From the cell containing the given text, extract its center point as (X, Y) coordinate. 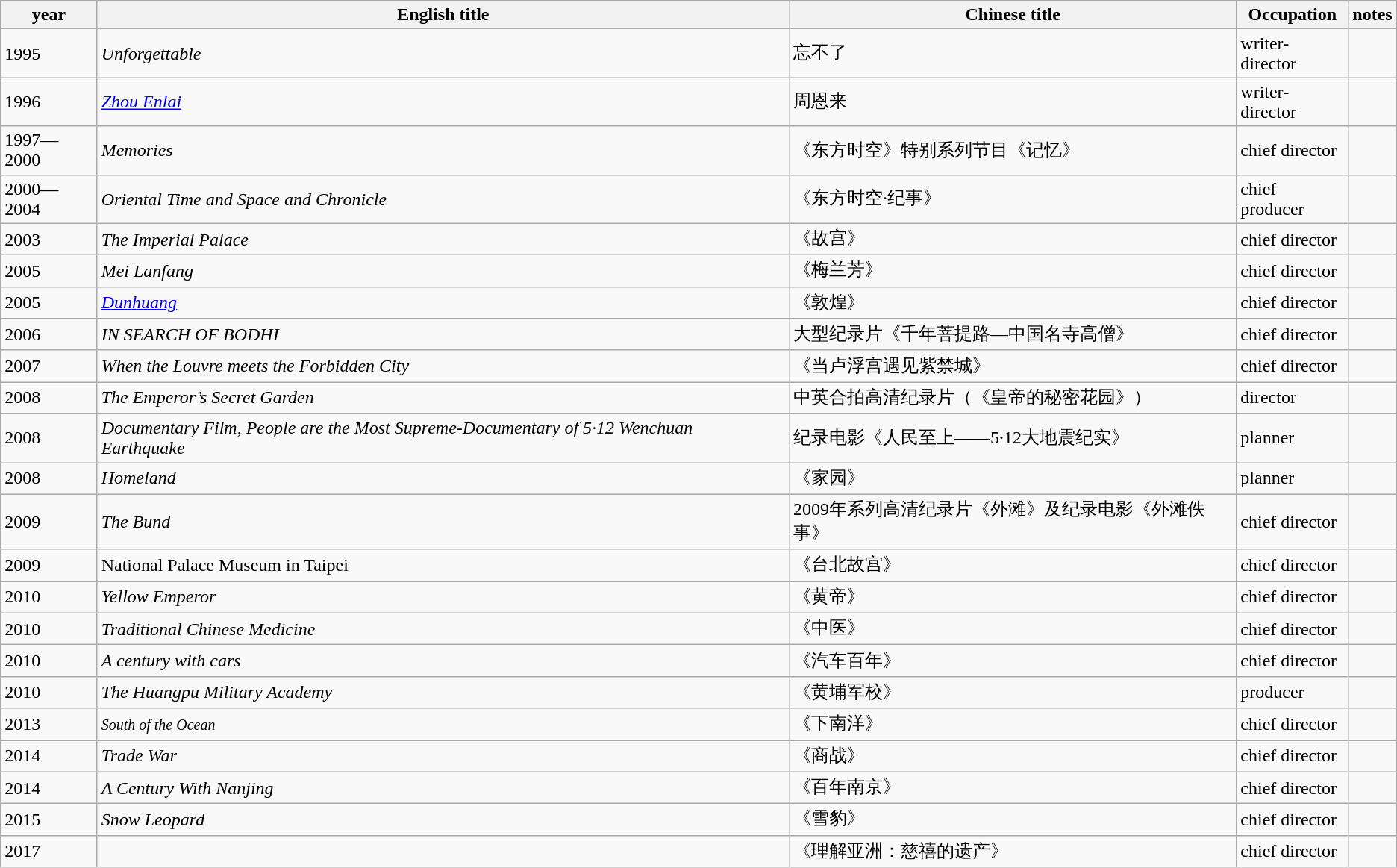
English title (443, 15)
2007 (49, 366)
《中医》 (1013, 628)
Documentary Film, People are the Most Supreme-Documentary of 5·12 Wenchuan Earthquake (443, 437)
2013 (49, 724)
《商战》 (1013, 757)
director (1293, 399)
Unforgettable (443, 54)
South of the Ocean (443, 724)
Trade War (443, 757)
A Century With Nanjing (443, 788)
Chinese title (1013, 15)
《故宫》 (1013, 239)
A century with cars (443, 661)
Homeland (443, 479)
2000—2004 (49, 199)
chief producer (1293, 199)
《敦煌》 (1013, 303)
纪录电影《人民至上——5·12大地震纪实》 (1013, 437)
《当卢浮宫遇见紫禁城》 (1013, 366)
1997—2000 (49, 151)
中英合拍高清纪录片（《皇帝的秘密花园》） (1013, 399)
Mei Lanfang (443, 272)
Snow Leopard (443, 819)
Zhou Enlai (443, 102)
《理解亚洲：慈禧的遗产》 (1013, 851)
《梅兰芳》 (1013, 272)
《东方时空》特别系列节目《记忆》 (1013, 151)
《东方时空·纪事》 (1013, 199)
2017 (49, 851)
《汽车百年》 (1013, 661)
《下南洋》 (1013, 724)
Traditional Chinese Medicine (443, 628)
《家园》 (1013, 479)
2015 (49, 819)
producer (1293, 693)
2009年系列高清纪录片《外滩》及纪录电影《外滩佚事》 (1013, 522)
notes (1372, 15)
2006 (49, 334)
《百年南京》 (1013, 788)
《雪豹》 (1013, 819)
周恩来 (1013, 102)
1996 (49, 102)
IN SEARCH OF BODHI (443, 334)
大型纪录片《千年菩提路—中国名寺高僧》 (1013, 334)
Dunhuang (443, 303)
The Imperial Palace (443, 239)
National Palace Museum in Taipei (443, 566)
Oriental Time and Space and Chronicle (443, 199)
The Bund (443, 522)
year (49, 15)
《台北故宫》 (1013, 566)
2003 (49, 239)
Memories (443, 151)
Yellow Emperor (443, 597)
The Huangpu Military Academy (443, 693)
《黄埔军校》 (1013, 693)
Occupation (1293, 15)
The Emperor’s Secret Garden (443, 399)
1995 (49, 54)
忘不了 (1013, 54)
《黄帝》 (1013, 597)
When the Louvre meets the Forbidden City (443, 366)
